Provide the (X, Y) coordinate of the cell's center where the given text is located.  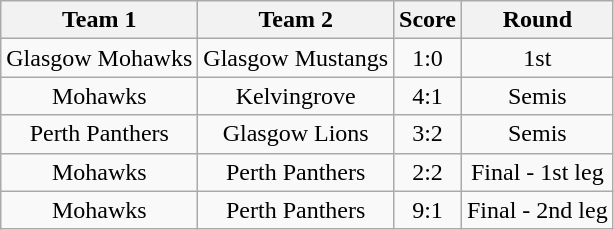
Glasgow Mohawks (100, 58)
Kelvingrove (296, 96)
Score (428, 20)
9:1 (428, 210)
Final - 2nd leg (537, 210)
Glasgow Mustangs (296, 58)
Team 1 (100, 20)
Team 2 (296, 20)
1st (537, 58)
3:2 (428, 134)
Final - 1st leg (537, 172)
Round (537, 20)
4:1 (428, 96)
Glasgow Lions (296, 134)
2:2 (428, 172)
1:0 (428, 58)
